For the text-containing cell, return its midpoint in [x, y] coordinate format. 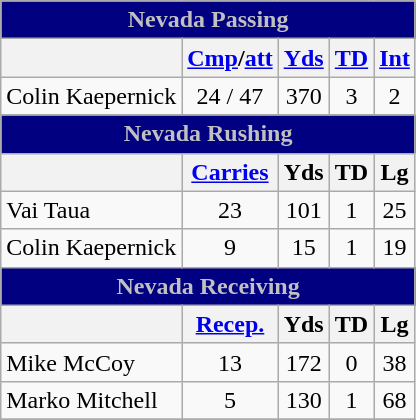
2 [395, 96]
5 [230, 400]
370 [304, 96]
Vai Taua [92, 210]
15 [304, 248]
Nevada Receiving [208, 286]
Int [395, 58]
130 [304, 400]
38 [395, 362]
Mike McCoy [92, 362]
Cmp/att [230, 58]
24 / 47 [230, 96]
Marko Mitchell [92, 400]
Nevada Passing [208, 20]
Nevada Rushing [208, 134]
Carries [230, 172]
3 [351, 96]
13 [230, 362]
23 [230, 210]
25 [395, 210]
101 [304, 210]
68 [395, 400]
172 [304, 362]
0 [351, 362]
Recep. [230, 324]
19 [395, 248]
9 [230, 248]
